Output the (X, Y) coordinate of the center of the cell containing the given text.  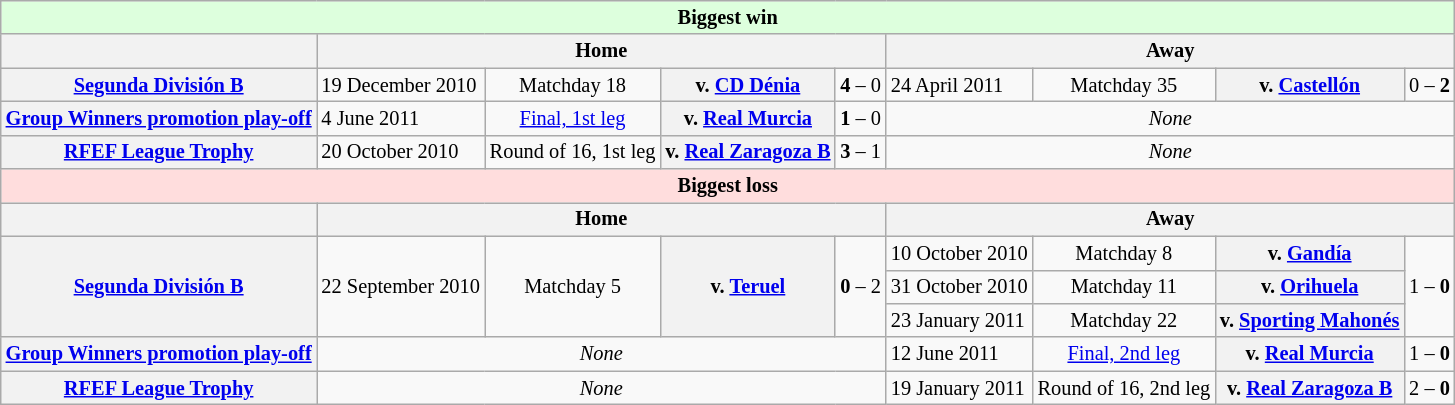
Round of 16, 2nd leg (1124, 388)
3 – 1 (860, 152)
v. CD Dénia (748, 85)
19 January 2011 (960, 388)
Matchday 11 (1124, 287)
20 October 2010 (401, 152)
23 January 2011 (960, 320)
4 June 2011 (401, 118)
19 December 2010 (401, 85)
Final, 2nd leg (1124, 354)
v. Orihuela (1310, 287)
v. Castellón (1310, 85)
v. Sporting Mahonés (1310, 320)
10 October 2010 (960, 253)
Round of 16, 1st leg (573, 152)
Final, 1st leg (573, 118)
Matchday 22 (1124, 320)
Matchday 35 (1124, 85)
Biggest win (728, 17)
v. Teruel (748, 286)
Biggest loss (728, 186)
2 – 0 (1429, 388)
Matchday 5 (573, 286)
Matchday 8 (1124, 253)
12 June 2011 (960, 354)
v. Gandía (1310, 253)
Matchday 18 (573, 85)
31 October 2010 (960, 287)
24 April 2011 (960, 85)
4 – 0 (860, 85)
22 September 2010 (401, 286)
